Return (x, y) of the center of cell containing provided text 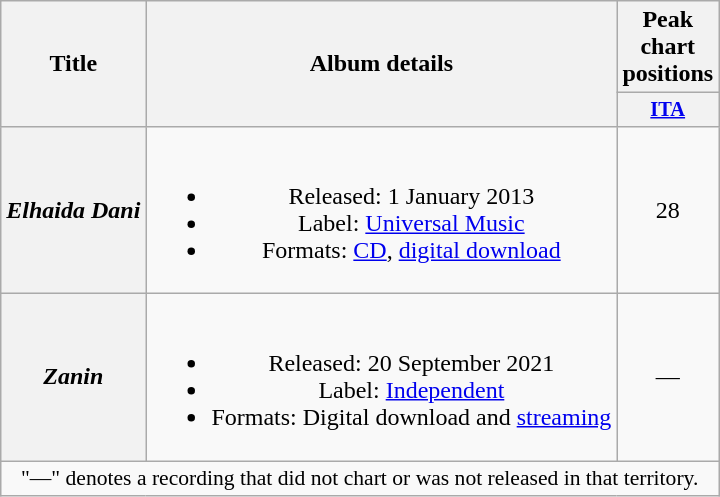
Zanin (74, 378)
"—" denotes a recording that did not chart or was not released in that territory. (360, 479)
Elhaida Dani (74, 210)
Album details (382, 64)
Released: 20 September 2021Label: IndependentFormats: Digital download and streaming (382, 378)
Released: 1 January 2013Label: Universal MusicFormats: CD, digital download (382, 210)
28 (668, 210)
ITA (668, 110)
Peakchartpositions (668, 47)
— (668, 378)
Title (74, 64)
